Determine the (X, Y) coordinate at the center of the cell enclosing the given text.  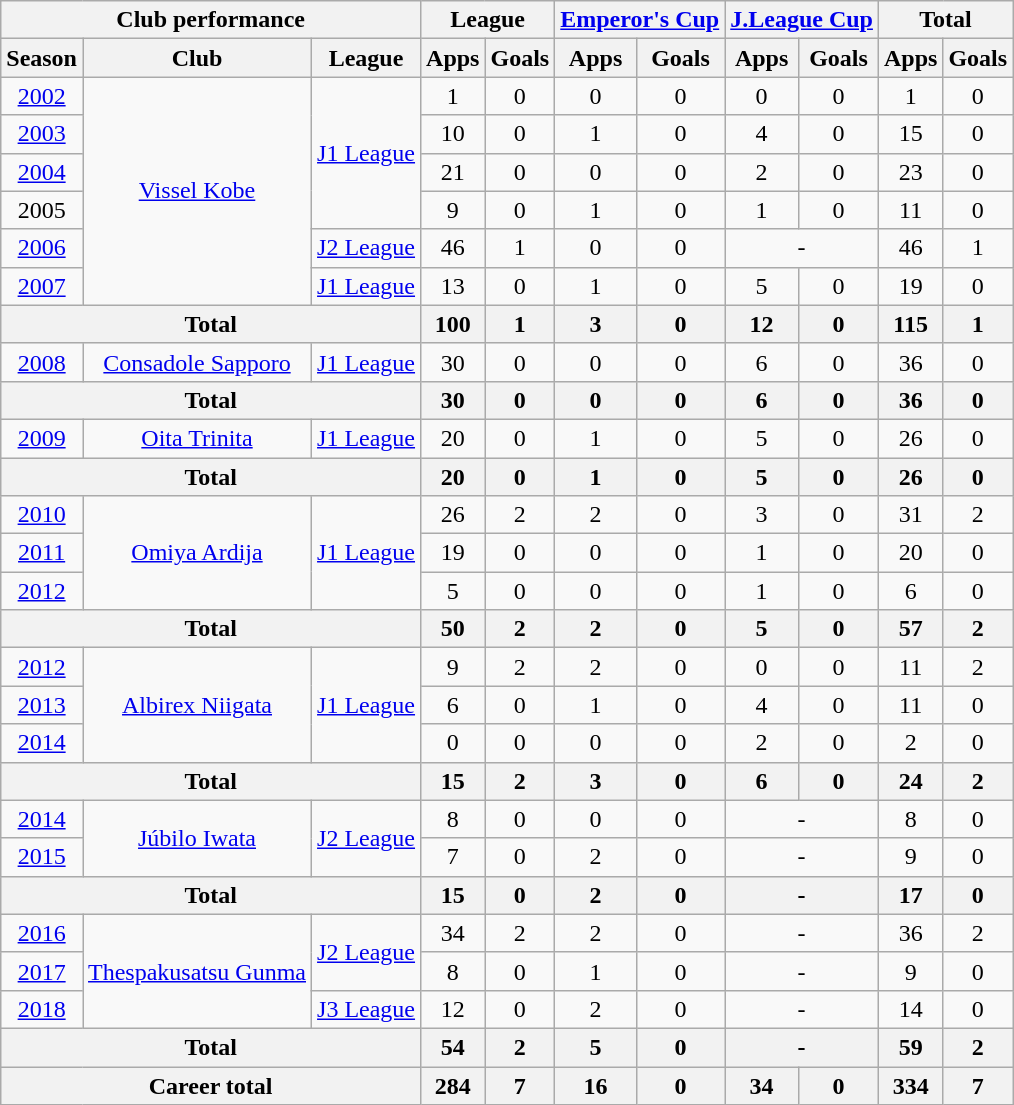
2015 (42, 857)
Omiya Ardija (196, 553)
14 (910, 1009)
Consadole Sapporo (196, 362)
Albirex Niigata (196, 705)
57 (910, 629)
21 (453, 172)
100 (453, 324)
2017 (42, 971)
2004 (42, 172)
2008 (42, 362)
Season (42, 58)
17 (910, 895)
2006 (42, 248)
J3 League (366, 1009)
Vissel Kobe (196, 191)
Emperor's Cup (640, 20)
Oita Trinita (196, 438)
2009 (42, 438)
Júbilo Iwata (196, 838)
2016 (42, 933)
2018 (42, 1009)
23 (910, 172)
J.League Cup (802, 20)
2002 (42, 96)
13 (453, 286)
115 (910, 324)
24 (910, 781)
334 (910, 1085)
Career total (211, 1085)
2003 (42, 134)
50 (453, 629)
2011 (42, 553)
2010 (42, 515)
2005 (42, 210)
16 (596, 1085)
2013 (42, 705)
284 (453, 1085)
Club performance (211, 20)
2007 (42, 286)
Club (196, 58)
31 (910, 515)
54 (453, 1047)
Thespakusatsu Gunma (196, 971)
10 (453, 134)
59 (910, 1047)
